Find where the given text appears and provide that cell's center as (X, Y) coordinate. 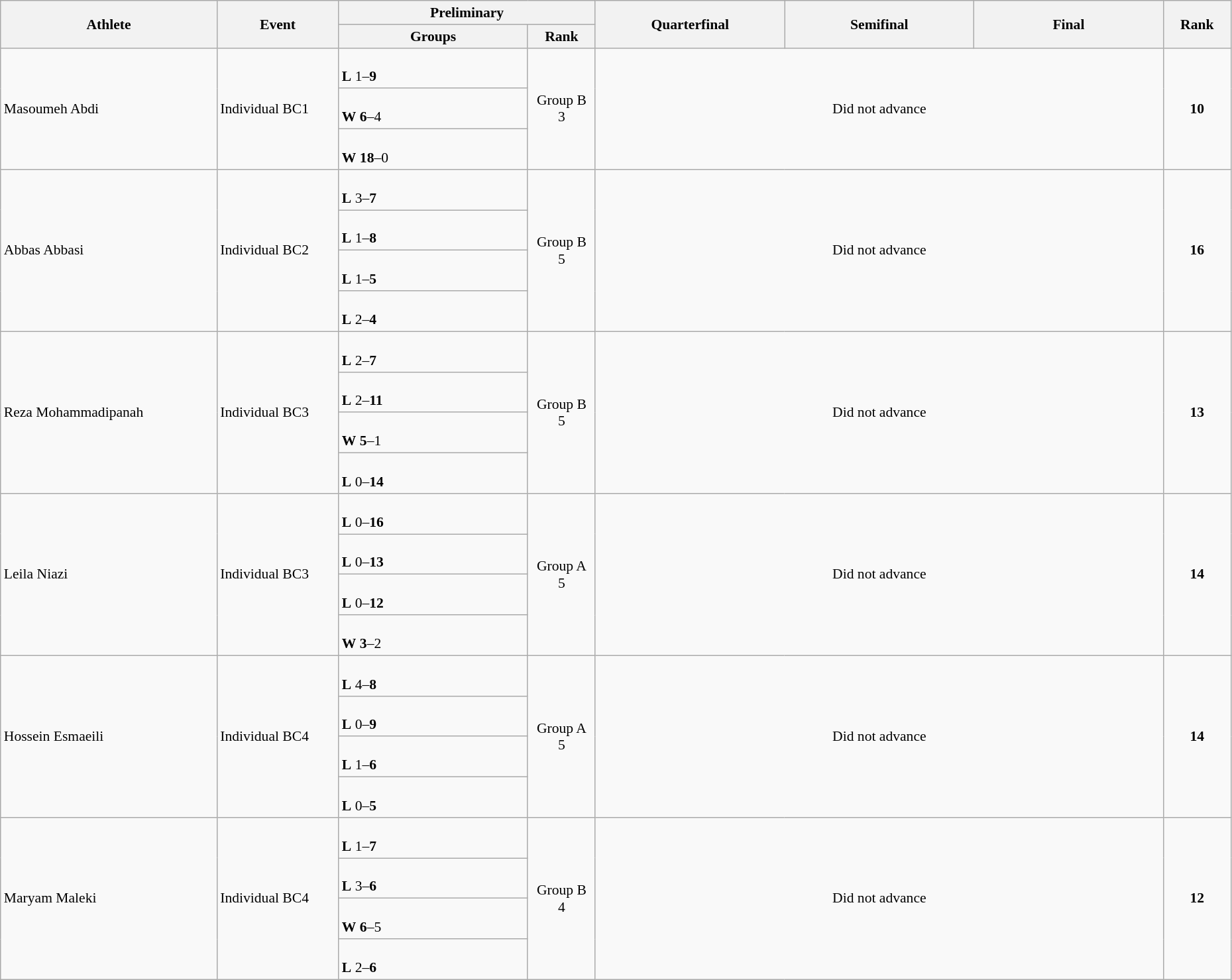
L 0–9 (433, 716)
L 2–4 (433, 311)
W 18–0 (433, 150)
Groups (433, 36)
L 0–12 (433, 595)
Final (1069, 24)
W 5–1 (433, 433)
Reza Mohammadipanah (109, 412)
W 3–2 (433, 635)
L 0–16 (433, 514)
10 (1197, 109)
L 1–7 (433, 838)
L 3–7 (433, 190)
Leila Niazi (109, 574)
Group B4 (561, 898)
Quarterfinal (690, 24)
Preliminary (467, 13)
Masoumeh Abdi (109, 109)
W 6–4 (433, 109)
L 0–13 (433, 554)
Athlete (109, 24)
L 3–6 (433, 879)
L 4–8 (433, 676)
L 1–8 (433, 231)
Abbas Abbasi (109, 250)
Event (278, 24)
L 2–6 (433, 959)
Group B3 (561, 109)
L 1–5 (433, 270)
L 1–9 (433, 68)
Individual BC2 (278, 250)
W 6–5 (433, 918)
13 (1197, 412)
12 (1197, 898)
Hossein Esmaeili (109, 736)
Semifinal (879, 24)
L 2–7 (433, 351)
16 (1197, 250)
L 1–6 (433, 757)
L 0–14 (433, 473)
Individual BC1 (278, 109)
Maryam Maleki (109, 898)
L 0–5 (433, 798)
L 2–11 (433, 392)
